Detect which cell encompasses the target text, then output its [x, y] center coordinate. 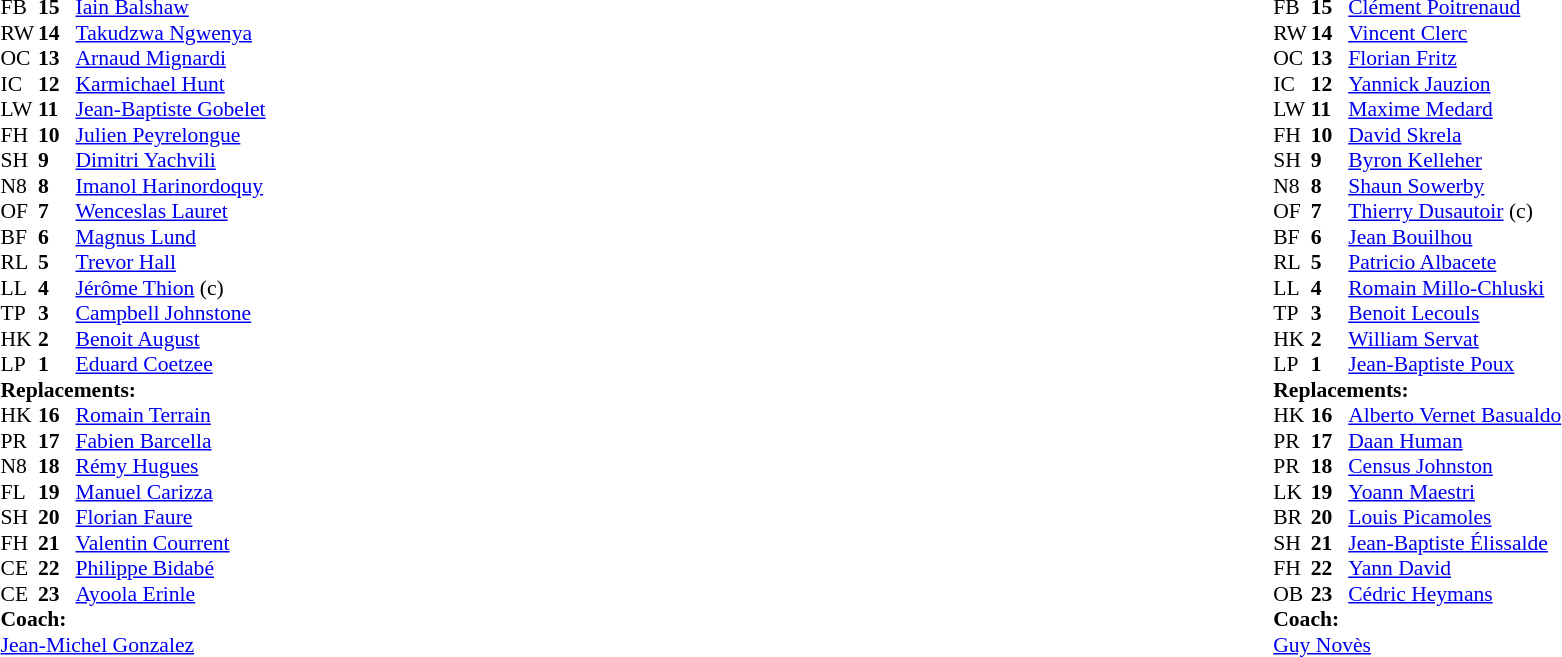
Romain Terrain [171, 415]
Arnaud Mignardi [171, 59]
William Servat [1454, 339]
Benoit August [171, 339]
Fabien Barcella [171, 441]
Romain Millo-Chluski [1454, 288]
Magnus Lund [171, 237]
Ayoola Erinle [171, 594]
Takudzwa Ngwenya [171, 33]
LK [1292, 492]
Maxime Medard [1454, 109]
Trevor Hall [171, 263]
Jean-Baptiste Gobelet [171, 109]
Daan Human [1454, 441]
Vincent Clerc [1454, 33]
Campbell Johnstone [171, 313]
Cédric Heymans [1454, 594]
Shaun Sowerby [1454, 186]
Wenceslas Lauret [171, 211]
Dimitri Yachvili [171, 161]
Byron Kelleher [1454, 161]
Valentin Courrent [171, 543]
Jean-Baptiste Élissalde [1454, 543]
Yoann Maestri [1454, 492]
Thierry Dusautoir (c) [1454, 211]
Imanol Harinordoquy [171, 186]
Louis Picamoles [1454, 517]
David Skrela [1454, 135]
Patricio Albacete [1454, 263]
Jérôme Thion (c) [171, 288]
Florian Fritz [1454, 59]
Benoit Lecouls [1454, 313]
OB [1292, 594]
Census Johnston [1454, 467]
Philippe Bidabé [171, 569]
Eduard Coetzee [171, 365]
Alberto Vernet Basualdo [1454, 415]
Julien Peyrelongue [171, 135]
Florian Faure [171, 517]
Jean-Baptiste Poux [1454, 365]
FL [19, 492]
Jean Bouilhou [1454, 237]
Karmichael Hunt [171, 84]
Manuel Carizza [171, 492]
BR [1292, 517]
Yann David [1454, 569]
Yannick Jauzion [1454, 84]
Rémy Hugues [171, 467]
